Search for the cell housing the specified text and yield its (X, Y) center coordinate. 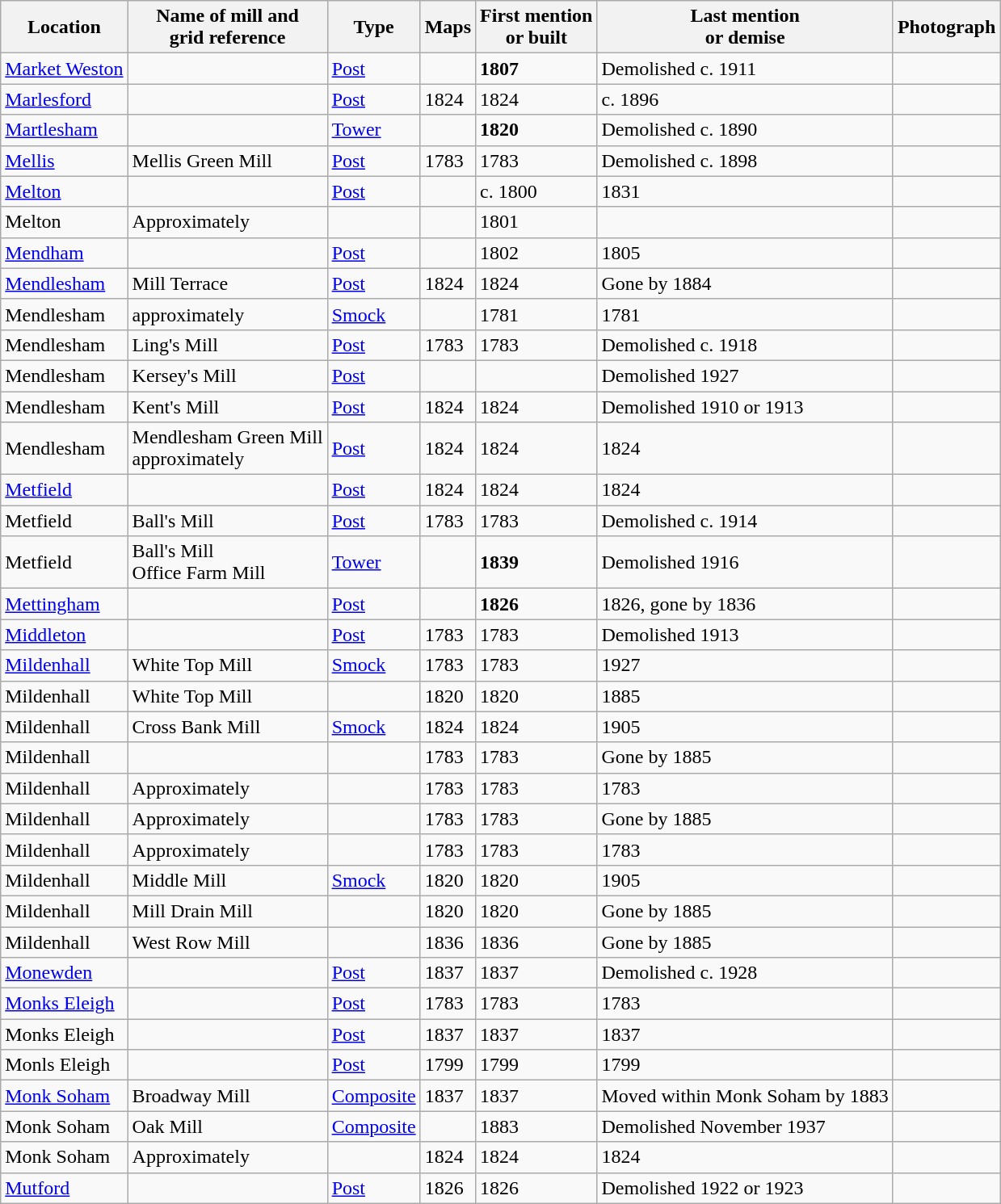
Mellis Green Mill (228, 161)
Middleton (65, 635)
Mettingham (65, 604)
Demolished 1927 (745, 375)
Last mention or demise (745, 27)
Mendham (65, 253)
Type (373, 27)
1927 (745, 665)
Demolished c. 1911 (745, 69)
Marlesford (65, 99)
Monls Eleigh (65, 1065)
c. 1800 (536, 191)
Gone by 1884 (745, 283)
approximately (228, 314)
Mendlesham Green Millapproximately (228, 449)
West Row Mill (228, 942)
Oak Mill (228, 1126)
1831 (745, 191)
1839 (536, 562)
Location (65, 27)
Mellis (65, 161)
Demolished November 1937 (745, 1126)
Ling's Mill (228, 345)
1826, gone by 1836 (745, 604)
Cross Bank Mill (228, 727)
Broadway Mill (228, 1096)
First mentionor built (536, 27)
Demolished c. 1890 (745, 130)
1801 (536, 222)
Demolished 1910 or 1913 (745, 406)
1802 (536, 253)
Demolished c. 1928 (745, 973)
1883 (536, 1126)
Market Weston (65, 69)
Demolished c. 1898 (745, 161)
Martlesham (65, 130)
c. 1896 (745, 99)
Photograph (946, 27)
Mutford (65, 1188)
Demolished 1913 (745, 635)
Kent's Mill (228, 406)
Mill Drain Mill (228, 911)
1885 (745, 696)
Kersey's Mill (228, 375)
Demolished 1916 (745, 562)
Demolished 1922 or 1923 (745, 1188)
Monewden (65, 973)
Name of mill andgrid reference (228, 27)
Demolished c. 1918 (745, 345)
1807 (536, 69)
1805 (745, 253)
Middle Mill (228, 880)
Ball's MillOffice Farm Mill (228, 562)
Mill Terrace (228, 283)
Ball's Mill (228, 521)
Moved within Monk Soham by 1883 (745, 1096)
Maps (448, 27)
Demolished c. 1914 (745, 521)
